Return [x, y] of the center of cell containing provided text 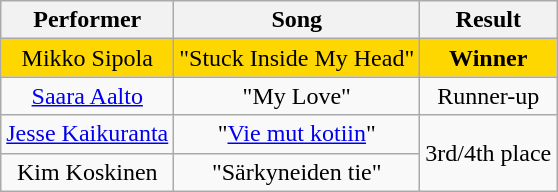
Saara Aalto [88, 96]
Winner [488, 58]
Runner-up [488, 96]
3rd/4th place [488, 153]
"Vie mut kotiin" [297, 134]
Song [297, 20]
Mikko Sipola [88, 58]
"Stuck Inside My Head" [297, 58]
"Särkyneiden tie" [297, 172]
Result [488, 20]
Jesse Kaikuranta [88, 134]
Performer [88, 20]
"My Love" [297, 96]
Kim Koskinen [88, 172]
